Detect which cell encompasses the target text, then output its [X, Y] center coordinate. 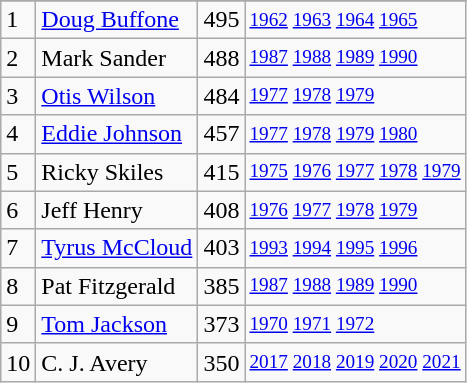
Pat Fitzgerald [117, 286]
Otis Wilson [117, 96]
Jeff Henry [117, 210]
9 [18, 324]
7 [18, 248]
10 [18, 362]
1962 1963 1964 1965 [355, 20]
488 [222, 58]
403 [222, 248]
Tom Jackson [117, 324]
385 [222, 286]
1970 1971 1972 [355, 324]
1993 1994 1995 1996 [355, 248]
1975 1976 1977 1978 1979 [355, 172]
5 [18, 172]
495 [222, 20]
3 [18, 96]
373 [222, 324]
8 [18, 286]
350 [222, 362]
484 [222, 96]
1977 1978 1979 1980 [355, 134]
408 [222, 210]
Doug Buffone [117, 20]
Tyrus McCloud [117, 248]
457 [222, 134]
1977 1978 1979 [355, 96]
1976 1977 1978 1979 [355, 210]
Eddie Johnson [117, 134]
4 [18, 134]
Ricky Skiles [117, 172]
2 [18, 58]
6 [18, 210]
1 [18, 20]
415 [222, 172]
Mark Sander [117, 58]
C. J. Avery [117, 362]
2017 2018 2019 2020 2021 [355, 362]
